Identify which cell holds the provided text, then report its (X, Y) central coordinate. 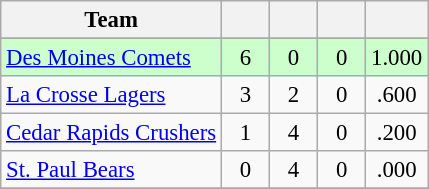
.000 (397, 170)
1 (245, 133)
.200 (397, 133)
St. Paul Bears (112, 170)
.600 (397, 95)
6 (245, 58)
2 (294, 95)
1.000 (397, 58)
La Crosse Lagers (112, 95)
Des Moines Comets (112, 58)
Cedar Rapids Crushers (112, 133)
Team (112, 20)
3 (245, 95)
